Capture the cell that displays the provided text and extract its (x, y) central coordinate. 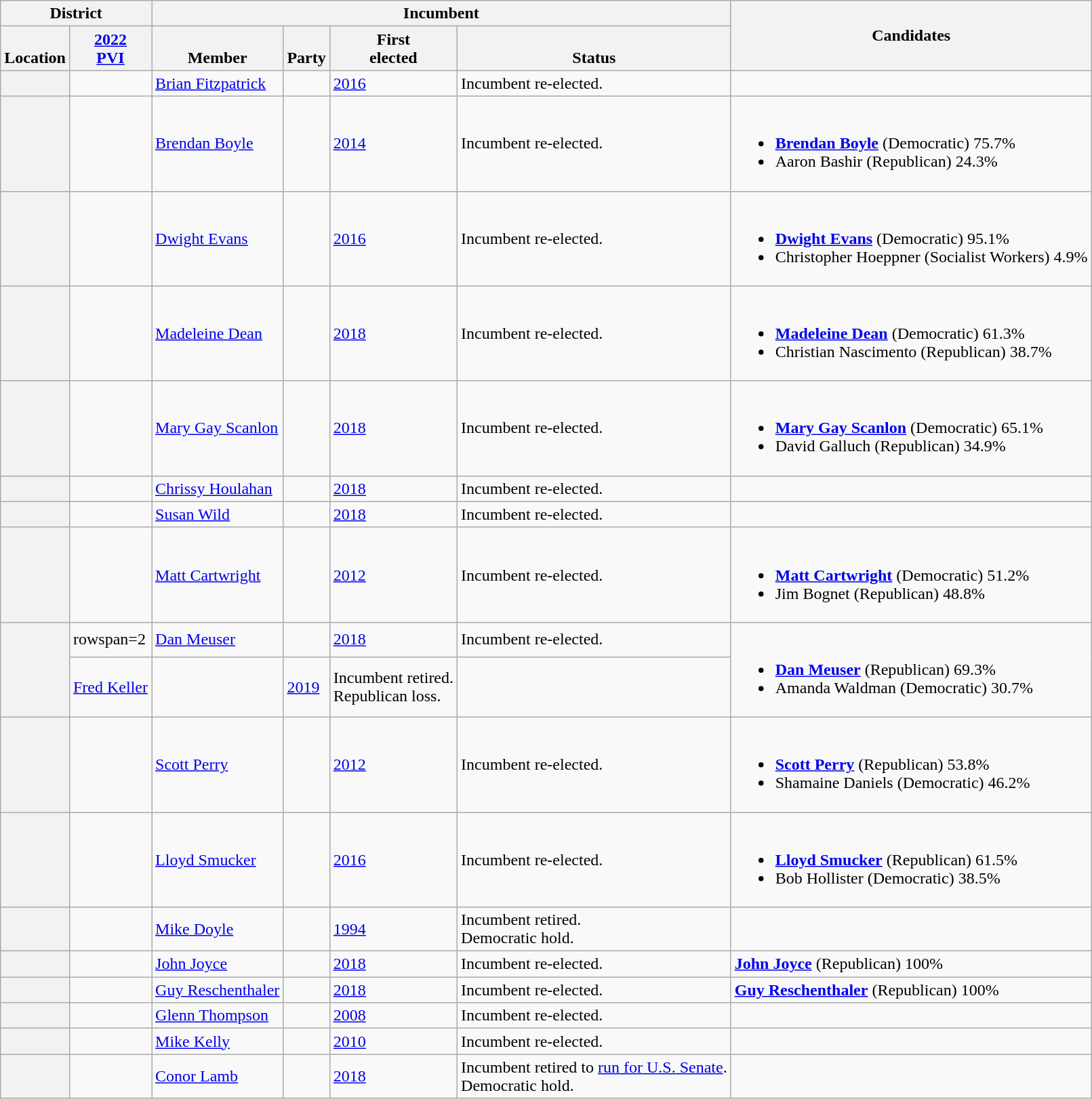
Lloyd Smucker (Republican) 61.5%Bob Hollister (Democratic) 38.5% (911, 859)
Scott Perry (218, 764)
Susan Wild (218, 514)
Matt Cartwright (218, 575)
2019 (306, 687)
Candidates (911, 35)
Mary Gay Scanlon (Democratic) 65.1%David Galluch (Republican) 34.9% (911, 428)
Madeleine Dean (218, 333)
2010 (393, 1041)
Brian Fitzpatrick (218, 83)
Status (594, 49)
Dwight Evans (218, 239)
Location (35, 49)
2022PVI (110, 49)
1994 (393, 930)
Madeleine Dean (Democratic) 61.3%Christian Nascimento (Republican) 38.7% (911, 333)
Mary Gay Scanlon (218, 428)
John Joyce (Republican) 100% (911, 964)
rowspan=2 (110, 640)
Dwight Evans (Democratic) 95.1%Christopher Hoeppner (Socialist Workers) 4.9% (911, 239)
Firstelected (393, 49)
Incumbent (442, 14)
Incumbent retired to run for U.S. Senate.Democratic hold. (594, 1076)
Chrissy Houlahan (218, 489)
Incumbent retired.Republican loss. (393, 687)
2014 (393, 144)
District (76, 14)
Brendan Boyle (218, 144)
Mike Doyle (218, 930)
Lloyd Smucker (218, 859)
Glenn Thompson (218, 1016)
Incumbent retired.Democratic hold. (594, 930)
Dan Meuser (218, 640)
2008 (393, 1016)
John Joyce (218, 964)
Dan Meuser (Republican) 69.3%Amanda Waldman (Democratic) 30.7% (911, 669)
Conor Lamb (218, 1076)
Matt Cartwright (Democratic) 51.2%Jim Bognet (Republican) 48.8% (911, 575)
Member (218, 49)
Brendan Boyle (Democratic) 75.7%Aaron Bashir (Republican) 24.3% (911, 144)
Guy Reschenthaler (Republican) 100% (911, 990)
Scott Perry (Republican) 53.8%Shamaine Daniels (Democratic) 46.2% (911, 764)
Fred Keller (110, 687)
Guy Reschenthaler (218, 990)
Mike Kelly (218, 1041)
Party (306, 49)
